For the text-containing cell, return its midpoint in [X, Y] coordinate format. 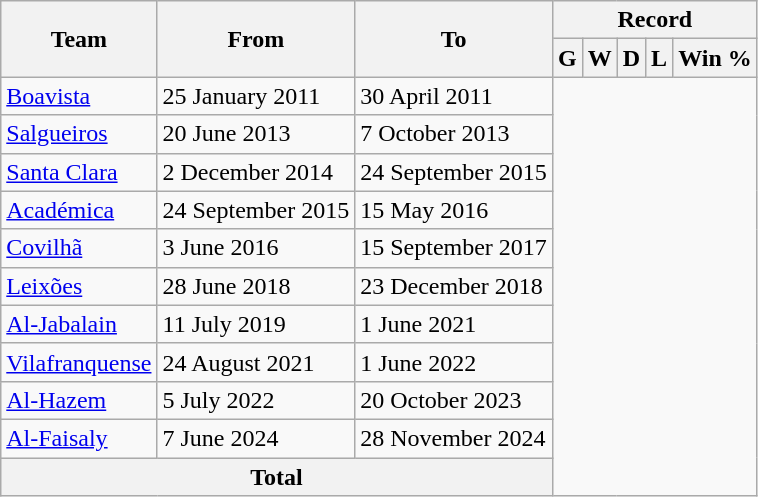
20 June 2013 [256, 134]
5 July 2022 [256, 400]
Al-Jabalain [79, 324]
28 June 2018 [256, 286]
From [256, 39]
15 May 2016 [454, 210]
Covilhã [79, 248]
15 September 2017 [454, 248]
2 December 2014 [256, 172]
Boavista [79, 96]
W [600, 58]
Team [79, 39]
To [454, 39]
24 August 2021 [256, 362]
G [567, 58]
7 June 2024 [256, 438]
D [631, 58]
L [660, 58]
20 October 2023 [454, 400]
Académica [79, 210]
23 December 2018 [454, 286]
Win % [716, 58]
Vilafranquense [79, 362]
Record [654, 20]
Santa Clara [79, 172]
7 October 2013 [454, 134]
1 June 2021 [454, 324]
1 June 2022 [454, 362]
3 June 2016 [256, 248]
Al-Hazem [79, 400]
Salgueiros [79, 134]
25 January 2011 [256, 96]
11 July 2019 [256, 324]
28 November 2024 [454, 438]
Leixões [79, 286]
Total [277, 477]
30 April 2011 [454, 96]
Al-Faisaly [79, 438]
